Return [x, y] of the center of cell containing provided text 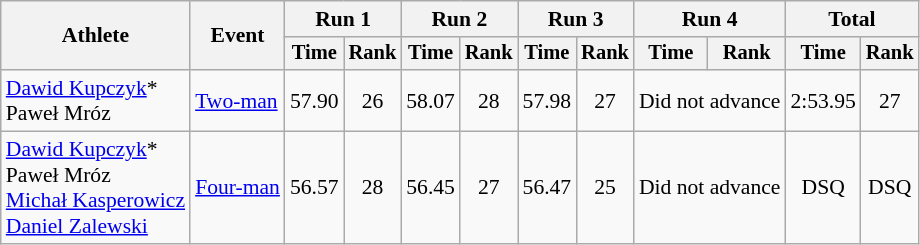
2:53.95 [822, 100]
25 [605, 188]
26 [373, 100]
Four-man [238, 188]
56.45 [430, 188]
56.57 [314, 188]
57.98 [548, 100]
Run 1 [343, 19]
Run 4 [710, 19]
57.90 [314, 100]
Total [852, 19]
Dawid Kupczyk*Paweł Mróz [96, 100]
58.07 [430, 100]
56.47 [548, 188]
Run 3 [576, 19]
Athlete [96, 36]
Event [238, 36]
Two-man [238, 100]
Dawid Kupczyk*Paweł MrózMichał KasperowiczDaniel Zalewski [96, 188]
Run 2 [459, 19]
